Return the (x, y) coordinate for the center point of the cell that contains the specified text.  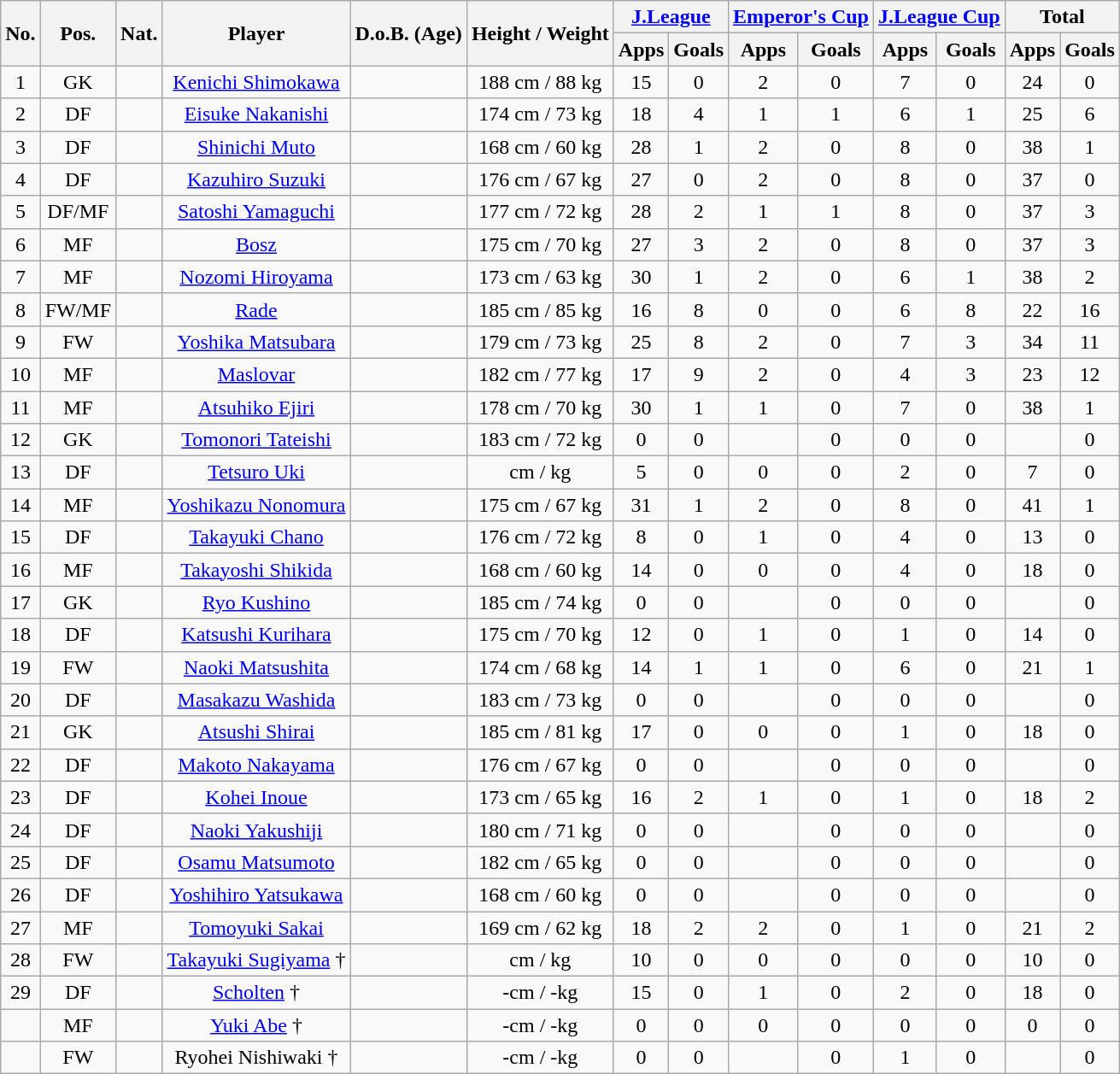
169 cm / 62 kg (540, 927)
185 cm / 85 kg (540, 309)
182 cm / 77 kg (540, 374)
Maslovar (256, 374)
FW/MF (78, 309)
Yoshikazu Nonomura (256, 505)
Osamu Matsumoto (256, 862)
185 cm / 74 kg (540, 602)
J.League (671, 17)
179 cm / 73 kg (540, 342)
Kohei Inoue (256, 797)
Atsushi Shirai (256, 732)
Player (256, 33)
Eisuke Nakanishi (256, 114)
183 cm / 72 kg (540, 440)
19 (21, 667)
Kenichi Shimokawa (256, 82)
J.League Cup (939, 17)
DF/MF (78, 212)
Nat. (139, 33)
Ryohei Nishiwaki † (256, 1058)
Tetsuro Uki (256, 472)
177 cm / 72 kg (540, 212)
41 (1032, 505)
Tomoyuki Sakai (256, 927)
188 cm / 88 kg (540, 82)
182 cm / 65 kg (540, 862)
173 cm / 65 kg (540, 797)
173 cm / 63 kg (540, 277)
Yoshihiro Yatsukawa (256, 895)
Pos. (78, 33)
Emperor's Cup (801, 17)
Takayuki Sugiyama † (256, 960)
Takayuki Chano (256, 537)
Scholten † (256, 993)
Katsushi Kurihara (256, 635)
26 (21, 895)
Yoshika Matsubara (256, 342)
20 (21, 700)
Takayoshi Shikida (256, 570)
174 cm / 73 kg (540, 114)
Atsuhiko Ejiri (256, 408)
174 cm / 68 kg (540, 667)
Height / Weight (540, 33)
29 (21, 993)
Naoki Yakushiji (256, 830)
Total (1062, 17)
Kazuhiro Suzuki (256, 179)
Nozomi Hiroyama (256, 277)
Shinichi Muto (256, 147)
D.o.B. (Age) (408, 33)
Ryo Kushino (256, 602)
178 cm / 70 kg (540, 408)
Naoki Matsushita (256, 667)
175 cm / 67 kg (540, 505)
34 (1032, 342)
Rade (256, 309)
176 cm / 72 kg (540, 537)
Masakazu Washida (256, 700)
Makoto Nakayama (256, 765)
185 cm / 81 kg (540, 732)
Yuki Abe † (256, 1025)
Tomonori Tateishi (256, 440)
180 cm / 71 kg (540, 830)
Bosz (256, 244)
Satoshi Yamaguchi (256, 212)
No. (21, 33)
183 cm / 73 kg (540, 700)
31 (641, 505)
